Search for the cell housing the specified text and yield its (x, y) center coordinate. 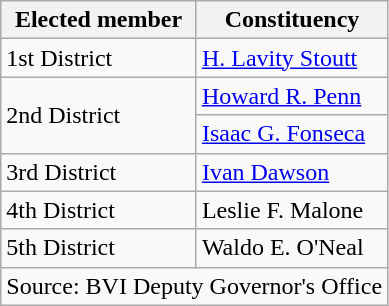
Isaac G. Fonseca (292, 134)
Howard R. Penn (292, 96)
3rd District (99, 172)
Constituency (292, 20)
Leslie F. Malone (292, 210)
Source: BVI Deputy Governor's Office (194, 286)
2nd District (99, 115)
Waldo E. O'Neal (292, 248)
1st District (99, 58)
Elected member (99, 20)
5th District (99, 248)
4th District (99, 210)
Ivan Dawson (292, 172)
H. Lavity Stoutt (292, 58)
